Capture the cell that displays the provided text and extract its (X, Y) central coordinate. 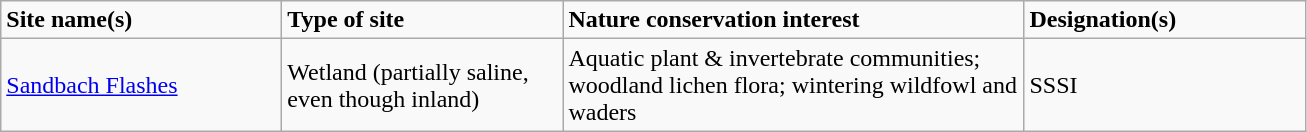
Aquatic plant & invertebrate communities; woodland lichen flora; wintering wildfowl and waders (794, 85)
Site name(s) (142, 20)
Wetland (partially saline, even though inland) (422, 85)
Designation(s) (1164, 20)
Nature conservation interest (794, 20)
Sandbach Flashes (142, 85)
Type of site (422, 20)
SSSI (1164, 85)
